Capture the cell that displays the provided text and extract its [X, Y] central coordinate. 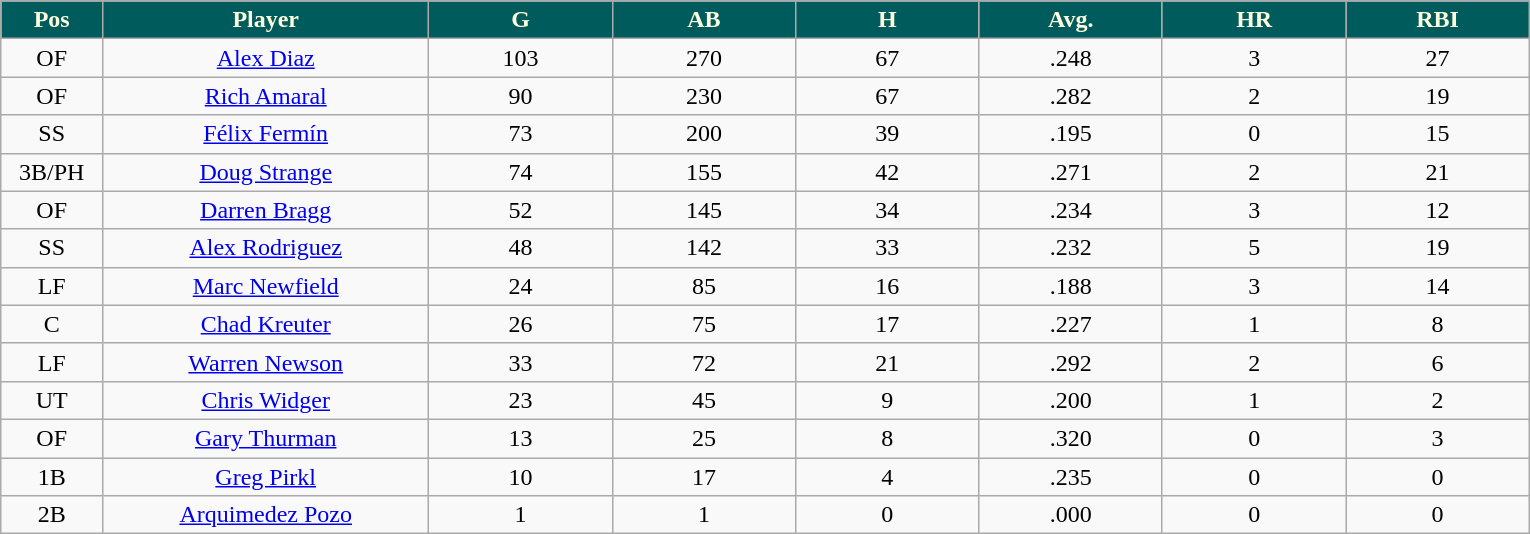
34 [888, 210]
C [52, 324]
25 [704, 438]
.232 [1070, 248]
27 [1438, 58]
Arquimedez Pozo [266, 515]
230 [704, 96]
23 [520, 400]
200 [704, 134]
.292 [1070, 362]
HR [1254, 20]
26 [520, 324]
74 [520, 172]
.200 [1070, 400]
72 [704, 362]
16 [888, 286]
4 [888, 477]
10 [520, 477]
.282 [1070, 96]
42 [888, 172]
Chris Widger [266, 400]
.234 [1070, 210]
G [520, 20]
85 [704, 286]
RBI [1438, 20]
2B [52, 515]
Player [266, 20]
Doug Strange [266, 172]
Gary Thurman [266, 438]
90 [520, 96]
3B/PH [52, 172]
.235 [1070, 477]
.248 [1070, 58]
.188 [1070, 286]
45 [704, 400]
155 [704, 172]
52 [520, 210]
103 [520, 58]
15 [1438, 134]
Warren Newson [266, 362]
Chad Kreuter [266, 324]
Félix Fermín [266, 134]
142 [704, 248]
Alex Rodriguez [266, 248]
39 [888, 134]
48 [520, 248]
Alex Diaz [266, 58]
75 [704, 324]
.000 [1070, 515]
AB [704, 20]
Avg. [1070, 20]
145 [704, 210]
270 [704, 58]
6 [1438, 362]
Pos [52, 20]
14 [1438, 286]
12 [1438, 210]
Rich Amaral [266, 96]
UT [52, 400]
13 [520, 438]
Darren Bragg [266, 210]
Marc Newfield [266, 286]
.227 [1070, 324]
24 [520, 286]
5 [1254, 248]
.320 [1070, 438]
9 [888, 400]
1B [52, 477]
H [888, 20]
Greg Pirkl [266, 477]
.195 [1070, 134]
.271 [1070, 172]
73 [520, 134]
